Extract the (X, Y) coordinate from the center of the cell holding the provided text.  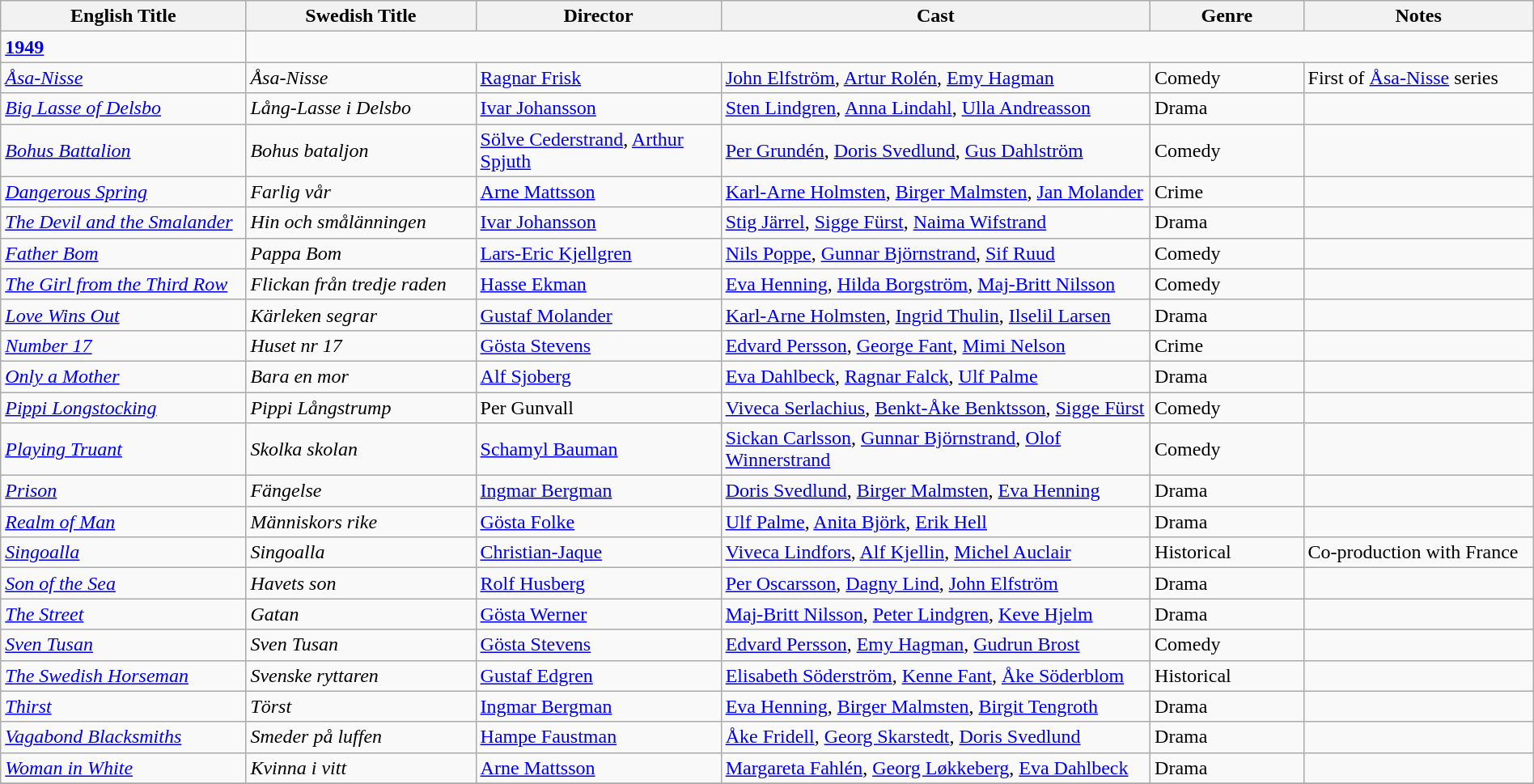
Edvard Persson, George Fant, Mimi Nelson (935, 345)
Woman in White (123, 768)
Doris Svedlund, Birger Malmsten, Eva Henning (935, 491)
Skolka skolan (361, 450)
Thirst (123, 706)
Elisabeth Söderström, Kenne Fant, Åke Söderblom (935, 676)
Per Oscarsson, Dagny Lind, John Elfström (935, 583)
Sten Lindgren, Anna Lindahl, Ulla Andreasson (935, 108)
Lars-Eric Kjellgren (599, 253)
Per Gunvall (599, 407)
Swedish Title (361, 16)
English Title (123, 16)
Genre (1227, 16)
Farlig vår (361, 192)
Hin och smålänningen (361, 222)
Love Wins Out (123, 315)
Pippi Långstrump (361, 407)
Son of the Sea (123, 583)
Edvard Persson, Emy Hagman, Gudrun Brost (935, 645)
The Devil and the Smalander (123, 222)
Stig Järrel, Sigge Fürst, Naima Wifstrand (935, 222)
Fängelse (361, 491)
Director (599, 16)
Big Lasse of Delsbo (123, 108)
Viveca Lindfors, Alf Kjellin, Michel Auclair (935, 553)
Flickan från tredje raden (361, 284)
Nils Poppe, Gunnar Björnstrand, Sif Ruud (935, 253)
Pippi Longstocking (123, 407)
Sickan Carlsson, Gunnar Björnstrand, Olof Winnerstrand (935, 450)
Karl-Arne Holmsten, Ingrid Thulin, Ilselil Larsen (935, 315)
Father Bom (123, 253)
Bara en mor (361, 376)
Cast (935, 16)
Number 17 (123, 345)
Åke Fridell, Georg Skarstedt, Doris Svedlund (935, 737)
Havets son (361, 583)
Ragnar Frisk (599, 78)
Pappa Bom (361, 253)
Realm of Man (123, 522)
Kärleken segrar (361, 315)
Gustaf Edgren (599, 676)
Viveca Serlachius, Benkt-Åke Benktsson, Sigge Fürst (935, 407)
Alf Sjoberg (599, 376)
John Elfström, Artur Rolén, Emy Hagman (935, 78)
Huset nr 17 (361, 345)
Törst (361, 706)
Rolf Husberg (599, 583)
Gustaf Molander (599, 315)
Margareta Fahlén, Georg Løkkeberg, Eva Dahlbeck (935, 768)
The Girl from the Third Row (123, 284)
Schamyl Bauman (599, 450)
Gösta Folke (599, 522)
First of Åsa-Nisse series (1418, 78)
Vagabond Blacksmiths (123, 737)
Ulf Palme, Anita Björk, Erik Hell (935, 522)
Kvinna i vitt (361, 768)
Only a Mother (123, 376)
The Swedish Horseman (123, 676)
Sölve Cederstrand, Arthur Spjuth (599, 150)
Per Grundén, Doris Svedlund, Gus Dahlström (935, 150)
Maj-Britt Nilsson, Peter Lindgren, Keve Hjelm (935, 614)
Prison (123, 491)
Dangerous Spring (123, 192)
Karl-Arne Holmsten, Birger Malmsten, Jan Molander (935, 192)
Gösta Werner (599, 614)
Hampe Faustman (599, 737)
Smeder på luffen (361, 737)
Eva Dahlbeck, Ragnar Falck, Ulf Palme (935, 376)
Bohus bataljon (361, 150)
Bohus Battalion (123, 150)
Svenske ryttaren (361, 676)
Gatan (361, 614)
Playing Truant (123, 450)
Människors rike (361, 522)
Christian-Jaque (599, 553)
Co-production with France (1418, 553)
The Street (123, 614)
Lång-Lasse i Delsbo (361, 108)
Notes (1418, 16)
Eva Henning, Birger Malmsten, Birgit Tengroth (935, 706)
Hasse Ekman (599, 284)
1949 (123, 47)
Eva Henning, Hilda Borgström, Maj-Britt Nilsson (935, 284)
